From the cell containing the given text, extract its center point as (x, y) coordinate. 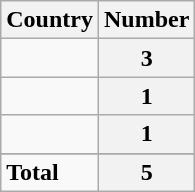
Total (50, 172)
Country (50, 20)
3 (146, 58)
5 (146, 172)
Number (146, 20)
